Detect which cell encompasses the target text, then output its [X, Y] center coordinate. 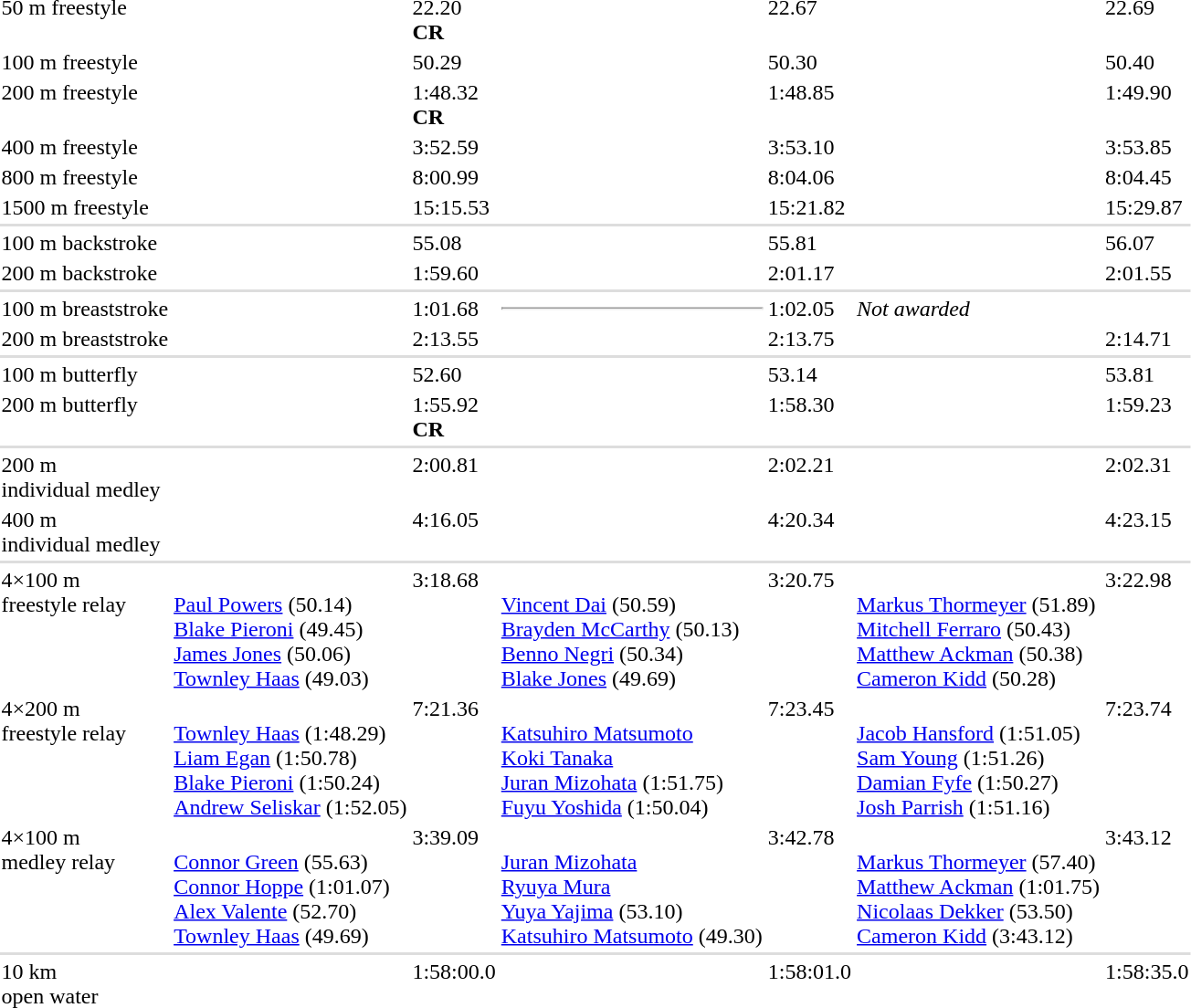
Markus Thormeyer (51.89)Mitchell Ferraro (50.43)Matthew Ackman (50.38)Cameron Kidd (50.28) [979, 629]
15:21.82 [809, 207]
400 m freestyle [85, 147]
Not awarded [1023, 309]
Vincent Dai (50.59)Brayden McCarthy (50.13)Benno Negri (50.34)Blake Jones (49.69) [632, 629]
Katsuhiro MatsumotoKoki TanakaJuran Mizohata (1:51.75)Fuyu Yoshida (1:50.04) [632, 758]
1:02.05 [809, 309]
100 m breaststroke [85, 309]
7:23.74 [1147, 758]
1:59.23 [1147, 416]
8:04.06 [809, 177]
1:55.92CR [454, 416]
1:48.32CR [454, 104]
3:42.78 [809, 887]
7:23.45 [809, 758]
53.81 [1147, 374]
55.08 [454, 243]
2:13.75 [809, 339]
Connor Green (55.63)Connor Hoppe (1:01.07)Alex Valente (52.70)Townley Haas (49.69) [290, 887]
2:14.71 [1147, 339]
100 m freestyle [85, 62]
56.07 [1147, 243]
4:16.05 [454, 531]
Jacob Hansford (1:51.05)Sam Young (1:51.26)Damian Fyfe (1:50.27)Josh Parrish (1:51.16) [979, 758]
52.60 [454, 374]
2:01.17 [809, 273]
15:15.53 [454, 207]
50.40 [1147, 62]
200 m freestyle [85, 104]
2:02.21 [809, 477]
15:29.87 [1147, 207]
3:53.10 [809, 147]
8:04.45 [1147, 177]
1:58.30 [809, 416]
1500 m freestyle [85, 207]
2:13.55 [454, 339]
Townley Haas (1:48.29)Liam Egan (1:50.78)Blake Pieroni (1:50.24)Andrew Seliskar (1:52.05) [290, 758]
Paul Powers (50.14)Blake Pieroni (49.45)James Jones (50.06)Townley Haas (49.03) [290, 629]
50.30 [809, 62]
3:52.59 [454, 147]
53.14 [809, 374]
2:00.81 [454, 477]
200 mindividual medley [85, 477]
4:20.34 [809, 531]
55.81 [809, 243]
8:00.99 [454, 177]
200 m breaststroke [85, 339]
3:20.75 [809, 629]
Juran MizohataRyuya MuraYuya Yajima (53.10)Katsuhiro Matsumoto (49.30) [632, 887]
Markus Thormeyer (57.40)Matthew Ackman (1:01.75)Nicolaas Dekker (53.50)Cameron Kidd (3:43.12) [979, 887]
3:39.09 [454, 887]
1:01.68 [454, 309]
3:22.98 [1147, 629]
1:48.85 [809, 104]
4:23.15 [1147, 531]
3:43.12 [1147, 887]
100 m backstroke [85, 243]
4×200 mfreestyle relay [85, 758]
200 m backstroke [85, 273]
3:18.68 [454, 629]
2:01.55 [1147, 273]
50.29 [454, 62]
200 m butterfly [85, 416]
400 mindividual medley [85, 531]
800 m freestyle [85, 177]
100 m butterfly [85, 374]
3:53.85 [1147, 147]
4×100 mmedley relay [85, 887]
7:21.36 [454, 758]
2:02.31 [1147, 477]
1:59.60 [454, 273]
1:49.90 [1147, 104]
4×100 mfreestyle relay [85, 629]
